Locate the cell with the specified text and output its [x, y] center coordinate. 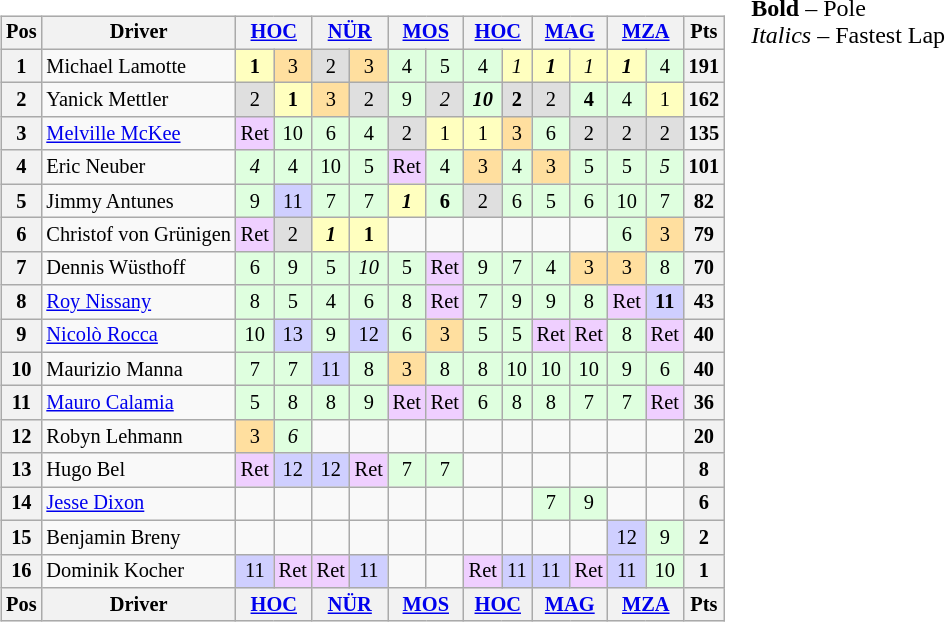
Jimmy Antunes [138, 201]
Hugo Bel [138, 470]
16 [21, 571]
Dominik Kocher [138, 571]
Melville McKee [138, 134]
82 [704, 201]
79 [704, 235]
191 [704, 66]
Yanick Mettler [138, 100]
Maurizio Manna [138, 369]
Christof von Grünigen [138, 235]
20 [704, 437]
Nicolò Rocca [138, 336]
Michael Lamotte [138, 66]
15 [21, 537]
Robyn Lehmann [138, 437]
135 [704, 134]
162 [704, 100]
43 [704, 302]
70 [704, 268]
Eric Neuber [138, 167]
Jesse Dixon [138, 504]
Dennis Wüsthoff [138, 268]
Mauro Calamia [138, 403]
14 [21, 504]
Roy Nissany [138, 302]
101 [704, 167]
36 [704, 403]
Benjamin Breny [138, 537]
